From the cell containing the given text, extract its center point as [x, y] coordinate. 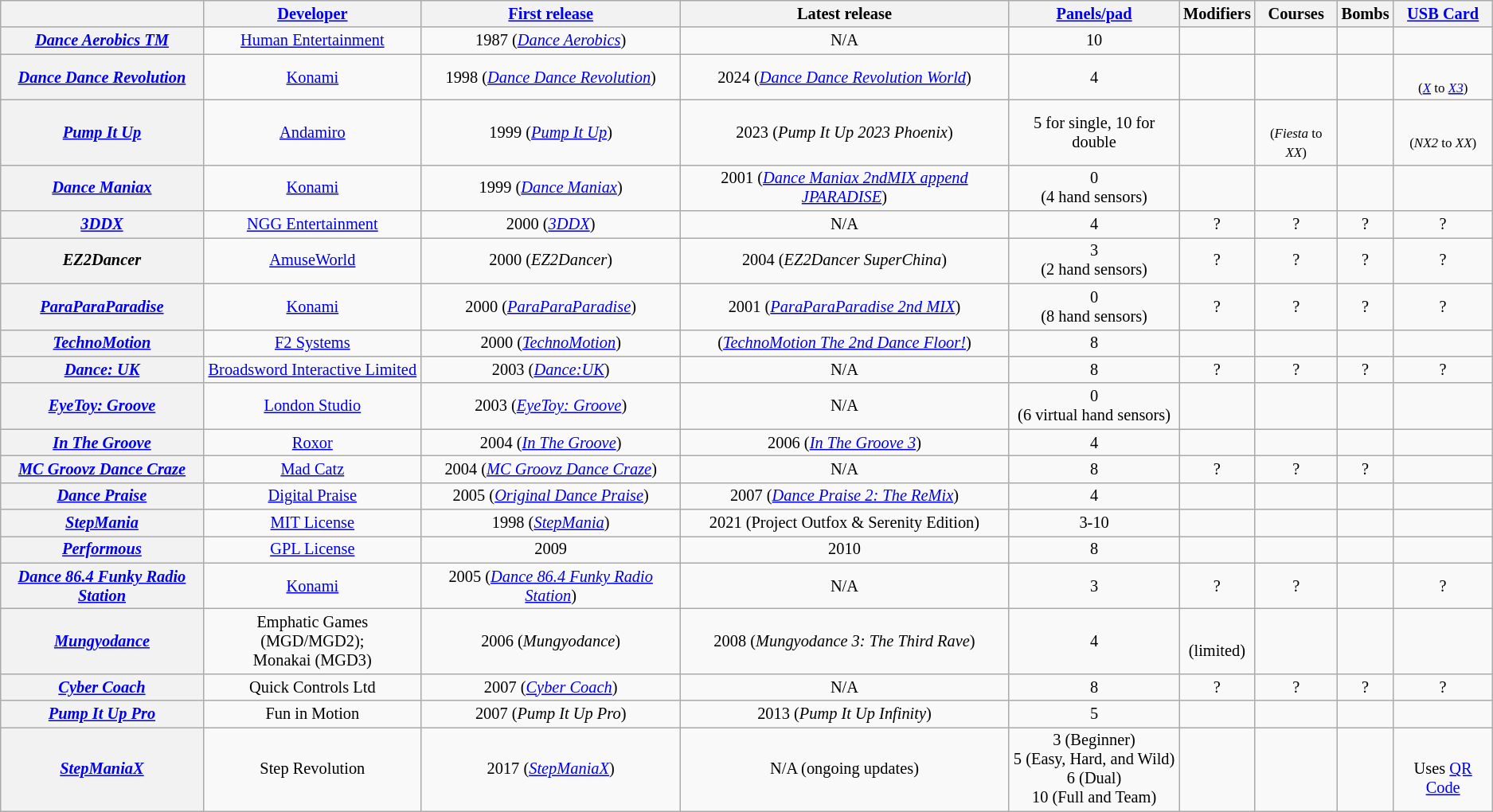
2021 (Project Outfox & Serenity Edition) [844, 523]
MC Groovz Dance Craze [102, 469]
EyeToy: Groove [102, 406]
2001 (Dance Maniax 2ndMIX append JPARADISE) [844, 188]
(Fiesta to XX) [1296, 132]
2009 [550, 549]
F2 Systems [312, 343]
ParaParaParadise [102, 306]
5 for single, 10 for double [1094, 132]
Roxor [312, 443]
3 (2 hand sensors) [1094, 260]
First release [550, 14]
2005 (Dance 86.4 Funky Radio Station) [550, 586]
2024 (Dance Dance Revolution World) [844, 77]
Pump It Up Pro [102, 714]
(NX2 to XX) [1443, 132]
Digital Praise [312, 496]
Human Entertainment [312, 41]
TechnoMotion [102, 343]
Mungyodance [102, 641]
StepManiaX [102, 769]
1998 (StepMania) [550, 523]
5 [1094, 714]
1999 (Pump It Up) [550, 132]
MIT License [312, 523]
2010 [844, 549]
Panels/pad [1094, 14]
2003 (EyeToy: Groove) [550, 406]
2007 (Cyber Coach) [550, 687]
AmuseWorld [312, 260]
Broadsword Interactive Limited [312, 369]
3 (Beginner) 5 (Easy, Hard, and Wild) 6 (Dual) 10 (Full and Team) [1094, 769]
N/A (ongoing updates) [844, 769]
3 [1094, 586]
Dance Maniax [102, 188]
(X to X3) [1443, 77]
1998 (Dance Dance Revolution) [550, 77]
Dance Praise [102, 496]
Andamiro [312, 132]
2000 (ParaParaParadise) [550, 306]
Developer [312, 14]
Performous [102, 549]
2007 (Pump It Up Pro) [550, 714]
2000 (EZ2Dancer) [550, 260]
2013 (Pump It Up Infinity) [844, 714]
Bombs [1366, 14]
2000 (TechnoMotion) [550, 343]
Courses [1296, 14]
2004 (EZ2Dancer SuperChina) [844, 260]
2003 (Dance:UK) [550, 369]
0 (8 hand sensors) [1094, 306]
Pump It Up [102, 132]
Dance Aerobics TM [102, 41]
2017 (StepManiaX) [550, 769]
Emphatic Games (MGD/MGD2); Monakai (MGD3) [312, 641]
2008 (Mungyodance 3: The Third Rave) [844, 641]
2006 (In The Groove 3) [844, 443]
Quick Controls Ltd [312, 687]
Modifiers [1217, 14]
3DDX [102, 224]
2000 (3DDX) [550, 224]
NGG Entertainment [312, 224]
USB Card [1443, 14]
2004 (MC Groovz Dance Craze) [550, 469]
London Studio [312, 406]
StepMania [102, 523]
Dance: UK [102, 369]
GPL License [312, 549]
1987 (Dance Aerobics) [550, 41]
2001 (ParaParaParadise 2nd MIX) [844, 306]
10 [1094, 41]
Mad Catz [312, 469]
(TechnoMotion The 2nd Dance Floor!) [844, 343]
Latest release [844, 14]
2005 (Original Dance Praise) [550, 496]
Dance 86.4 Funky Radio Station [102, 586]
Step Revolution [312, 769]
Uses QR Code [1443, 769]
Fun in Motion [312, 714]
EZ2Dancer [102, 260]
2023 (Pump It Up 2023 Phoenix) [844, 132]
2006 (Mungyodance) [550, 641]
Dance Dance Revolution [102, 77]
2007 (Dance Praise 2: The ReMix) [844, 496]
In The Groove [102, 443]
(limited) [1217, 641]
1999 (Dance Maniax) [550, 188]
0 (4 hand sensors) [1094, 188]
3-10 [1094, 523]
Cyber Coach [102, 687]
2004 (In The Groove) [550, 443]
0 (6 virtual hand sensors) [1094, 406]
